Identify which cell holds the provided text, then report its (X, Y) central coordinate. 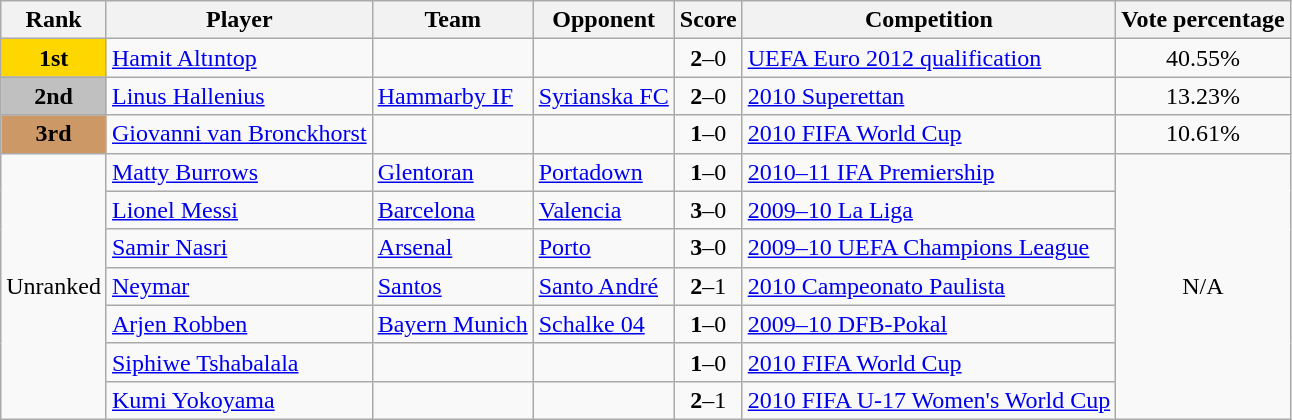
2009–10 La Liga (929, 210)
2010 Campeonato Paulista (929, 286)
Competition (929, 20)
2009–10 UEFA Champions League (929, 248)
Score (708, 20)
Giovanni van Bronckhorst (239, 134)
Valencia (604, 210)
Samir Nasri (239, 248)
Linus Hallenius (239, 96)
Lionel Messi (239, 210)
Hammarby IF (452, 96)
13.23% (1203, 96)
UEFA Euro 2012 qualification (929, 58)
Player (239, 20)
Siphiwe Tshabalala (239, 362)
3rd (54, 134)
2010 FIFA U-17 Women's World Cup (929, 400)
Hamit Altıntop (239, 58)
Arsenal (452, 248)
Kumi Yokoyama (239, 400)
Opponent (604, 20)
2010 Superettan (929, 96)
2010–11 IFA Premiership (929, 172)
Barcelona (452, 210)
2nd (54, 96)
40.55% (1203, 58)
Syrianska FC (604, 96)
Glentoran (452, 172)
Matty Burrows (239, 172)
Neymar (239, 286)
Vote percentage (1203, 20)
Arjen Robben (239, 324)
Santos (452, 286)
N/A (1203, 286)
Portadown (604, 172)
Santo André (604, 286)
Team (452, 20)
Rank (54, 20)
Bayern Munich (452, 324)
Unranked (54, 286)
Schalke 04 (604, 324)
10.61% (1203, 134)
1st (54, 58)
2009–10 DFB-Pokal (929, 324)
Porto (604, 248)
